Scan for the cell matching the given text and deliver its (X, Y) coordinate at center. 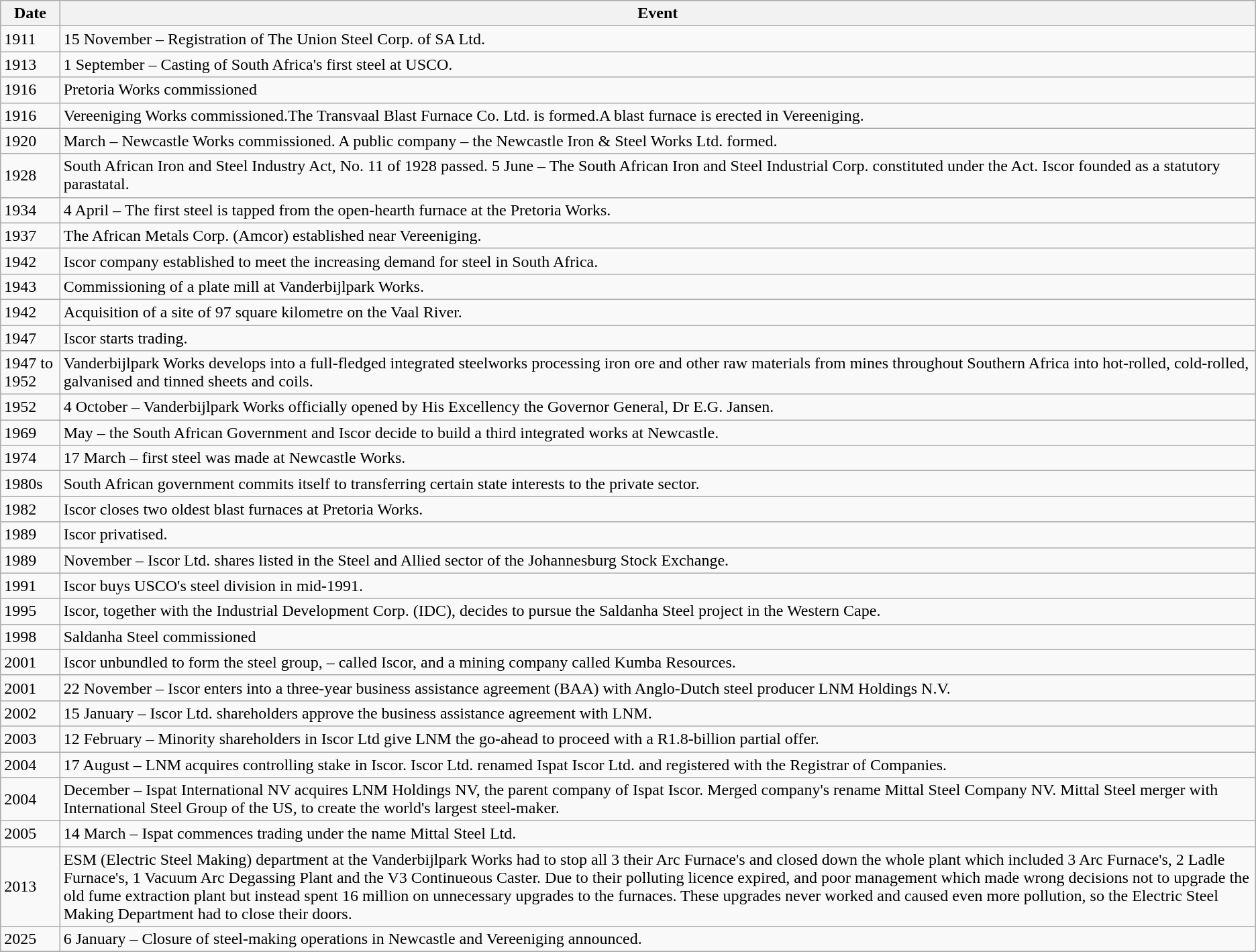
17 August – LNM acquires controlling stake in Iscor. Iscor Ltd. renamed Ispat Iscor Ltd. and registered with the Registrar of Companies. (658, 764)
1934 (30, 210)
Iscor company established to meet the increasing demand for steel in South Africa. (658, 261)
Date (30, 13)
17 March – first steel was made at Newcastle Works. (658, 458)
15 November – Registration of The Union Steel Corp. of SA Ltd. (658, 39)
4 October – Vanderbijlpark Works officially opened by His Excellency the Governor General, Dr E.G. Jansen. (658, 407)
May – the South African Government and Iscor decide to build a third integrated works at Newcastle. (658, 433)
Iscor, together with the Industrial Development Corp. (IDC), decides to pursue the Saldanha Steel project in the Western Cape. (658, 611)
Pretoria Works commissioned (658, 90)
14 March – Ispat commences trading under the name Mittal Steel Ltd. (658, 834)
Iscor starts trading. (658, 337)
2013 (30, 887)
4 April – The first steel is tapped from the open-hearth furnace at the Pretoria Works. (658, 210)
South African government commits itself to transferring certain state interests to the private sector. (658, 484)
2003 (30, 739)
Saldanha Steel commissioned (658, 637)
1 September – Casting of South Africa's first steel at USCO. (658, 64)
1952 (30, 407)
1947 to 1952 (30, 373)
1913 (30, 64)
1995 (30, 611)
March – Newcastle Works commissioned. A public company – the Newcastle Iron & Steel Works Ltd. formed. (658, 141)
Vereeniging Works commissioned.The Transvaal Blast Furnace Co. Ltd. is formed.A blast furnace is erected in Vereeniging. (658, 115)
1982 (30, 509)
1974 (30, 458)
1998 (30, 637)
2025 (30, 939)
2002 (30, 713)
1920 (30, 141)
12 February – Minority shareholders in Iscor Ltd give LNM the go-ahead to proceed with a R1.8-billion partial offer. (658, 739)
6 January – Closure of steel-making operations in Newcastle and Vereeniging announced. (658, 939)
15 January – Iscor Ltd. shareholders approve the business assistance agreement with LNM. (658, 713)
Event (658, 13)
1980s (30, 484)
Commissioning of a plate mill at Vanderbijlpark Works. (658, 286)
2005 (30, 834)
The African Metals Corp. (Amcor) established near Vereeniging. (658, 235)
1991 (30, 586)
Iscor closes two oldest blast furnaces at Pretoria Works. (658, 509)
1947 (30, 337)
1911 (30, 39)
Acquisition of a site of 97 square kilometre on the Vaal River. (658, 312)
Iscor buys USCO's steel division in mid-1991. (658, 586)
Iscor unbundled to form the steel group, – called Iscor, and a mining company called Kumba Resources. (658, 662)
November – Iscor Ltd. shares listed in the Steel and Allied sector of the Johannesburg Stock Exchange. (658, 560)
1969 (30, 433)
Iscor privatised. (658, 535)
22 November – Iscor enters into a three-year business assistance agreement (BAA) with Anglo-Dutch steel producer LNM Holdings N.V. (658, 688)
1943 (30, 286)
1937 (30, 235)
1928 (30, 176)
